Return the [X, Y] coordinate for the center point of the cell that contains the specified text.  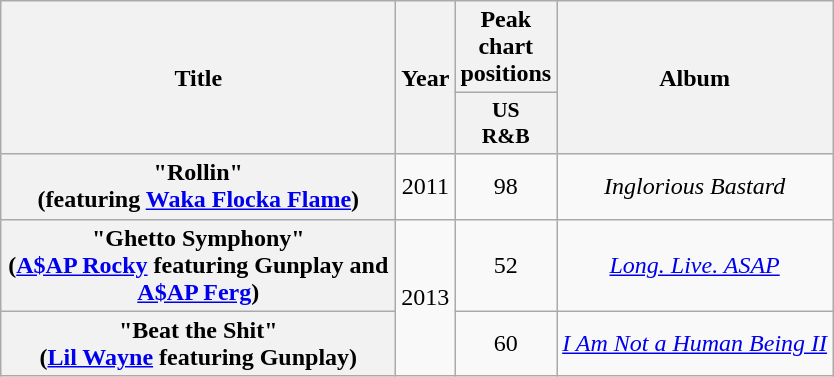
60 [506, 344]
52 [506, 265]
USR&B [506, 124]
"Ghetto Symphony"(A$AP Rocky featuring Gunplay and A$AP Ferg) [198, 265]
I Am Not a Human Being II [695, 344]
2013 [426, 298]
Year [426, 78]
Title [198, 78]
98 [506, 186]
Inglorious Bastard [695, 186]
"Beat the Shit"(Lil Wayne featuring Gunplay) [198, 344]
Album [695, 78]
2011 [426, 186]
Peak chart positions [506, 47]
"Rollin"(featuring Waka Flocka Flame) [198, 186]
Long. Live. ASAP [695, 265]
